From the cell containing the given text, extract its center point as (X, Y) coordinate. 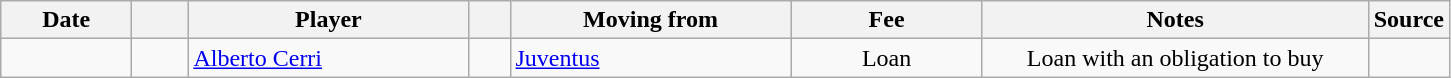
Alberto Cerri (328, 58)
Juventus (650, 58)
Source (1408, 20)
Date (66, 20)
Player (328, 20)
Loan with an obligation to buy (1175, 58)
Notes (1175, 20)
Fee (886, 20)
Moving from (650, 20)
Loan (886, 58)
